Determine the (X, Y) coordinate at the center of the cell enclosing the given text.  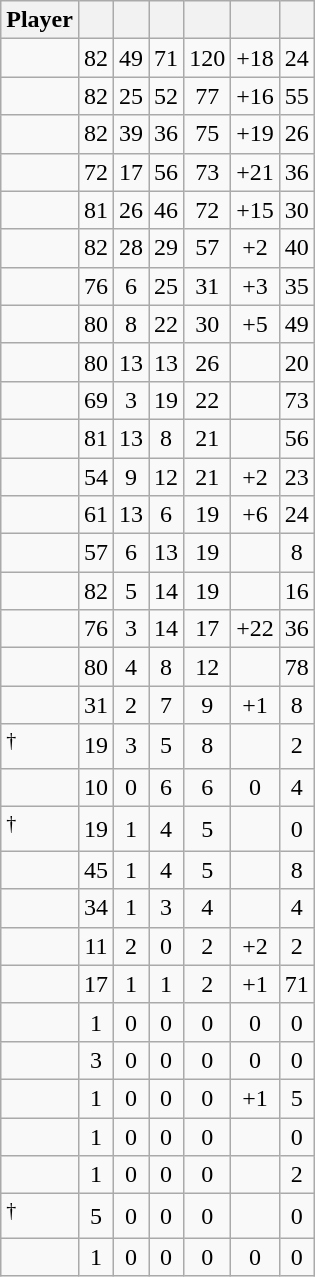
+19 (256, 134)
Player (40, 20)
+18 (256, 58)
29 (166, 248)
+16 (256, 96)
+21 (256, 172)
46 (166, 210)
20 (296, 362)
11 (96, 946)
77 (208, 96)
23 (296, 477)
54 (96, 477)
45 (96, 870)
7 (166, 705)
35 (296, 286)
10 (96, 787)
69 (96, 400)
+15 (256, 210)
+3 (256, 286)
52 (166, 96)
61 (96, 515)
+6 (256, 515)
34 (96, 908)
55 (296, 96)
120 (208, 58)
40 (296, 248)
39 (132, 134)
28 (132, 248)
16 (296, 591)
+22 (256, 629)
+5 (256, 324)
78 (296, 667)
75 (208, 134)
